Scan for the cell matching the given text and deliver its (x, y) coordinate at center. 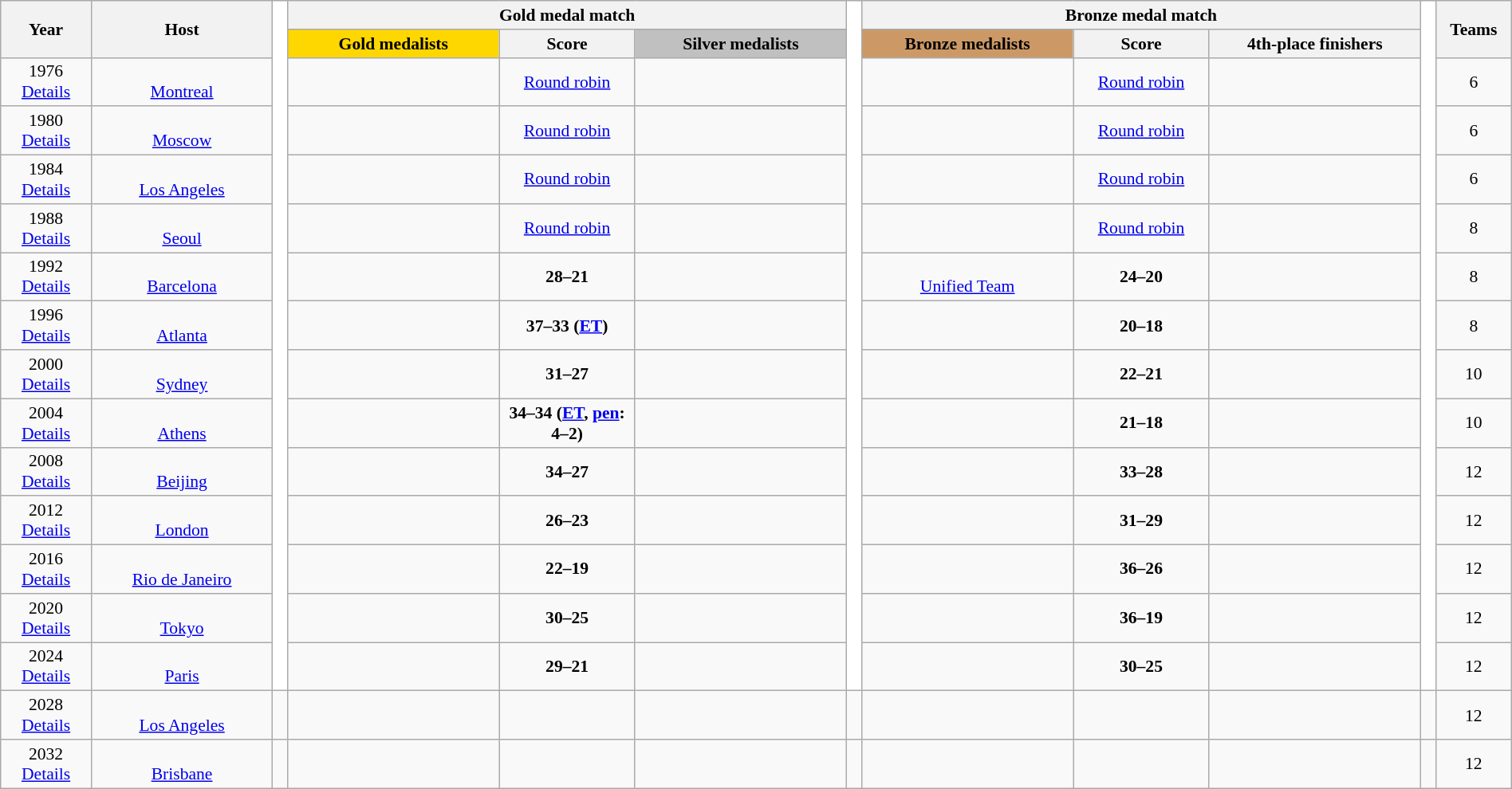
36–19 (1141, 618)
Beijing (182, 472)
31–29 (1141, 521)
Rio de Janeiro (182, 569)
29–21 (567, 666)
1992Details (46, 277)
Paris (182, 666)
26–23 (567, 521)
Athens (182, 422)
22–19 (567, 569)
Tokyo (182, 618)
Bronze medal match (1142, 15)
Year (46, 29)
Bronze medalists (968, 44)
Brisbane (182, 763)
Seoul (182, 228)
Moscow (182, 131)
2016Details (46, 569)
2024Details (46, 666)
Montreal (182, 81)
2008Details (46, 472)
1988Details (46, 228)
Unified Team (968, 277)
24–20 (1141, 277)
2020Details (46, 618)
Silver medalists (740, 44)
1984Details (46, 180)
21–18 (1141, 422)
1996Details (46, 325)
1976Details (46, 81)
Teams (1474, 29)
28–21 (567, 277)
Atlanta (182, 325)
Barcelona (182, 277)
33–28 (1141, 472)
37–33 (ET) (567, 325)
31–27 (567, 375)
Gold medalists (394, 44)
2000Details (46, 375)
2004Details (46, 422)
34–34 (ET, pen: 4–2) (567, 422)
4th-place finishers (1314, 44)
Host (182, 29)
2028Details (46, 716)
Sydney (182, 375)
2032Details (46, 763)
1980Details (46, 131)
London (182, 521)
34–27 (567, 472)
22–21 (1141, 375)
2012Details (46, 521)
Gold medal match (568, 15)
36–26 (1141, 569)
20–18 (1141, 325)
